Return the [x, y] coordinate for the center point of the cell that contains the specified text.  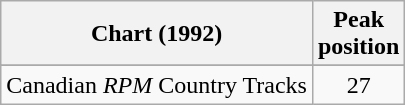
27 [358, 85]
Canadian RPM Country Tracks [157, 85]
Peakposition [358, 34]
Chart (1992) [157, 34]
